Determine the [X, Y] coordinate at the center of the cell enclosing the given text.  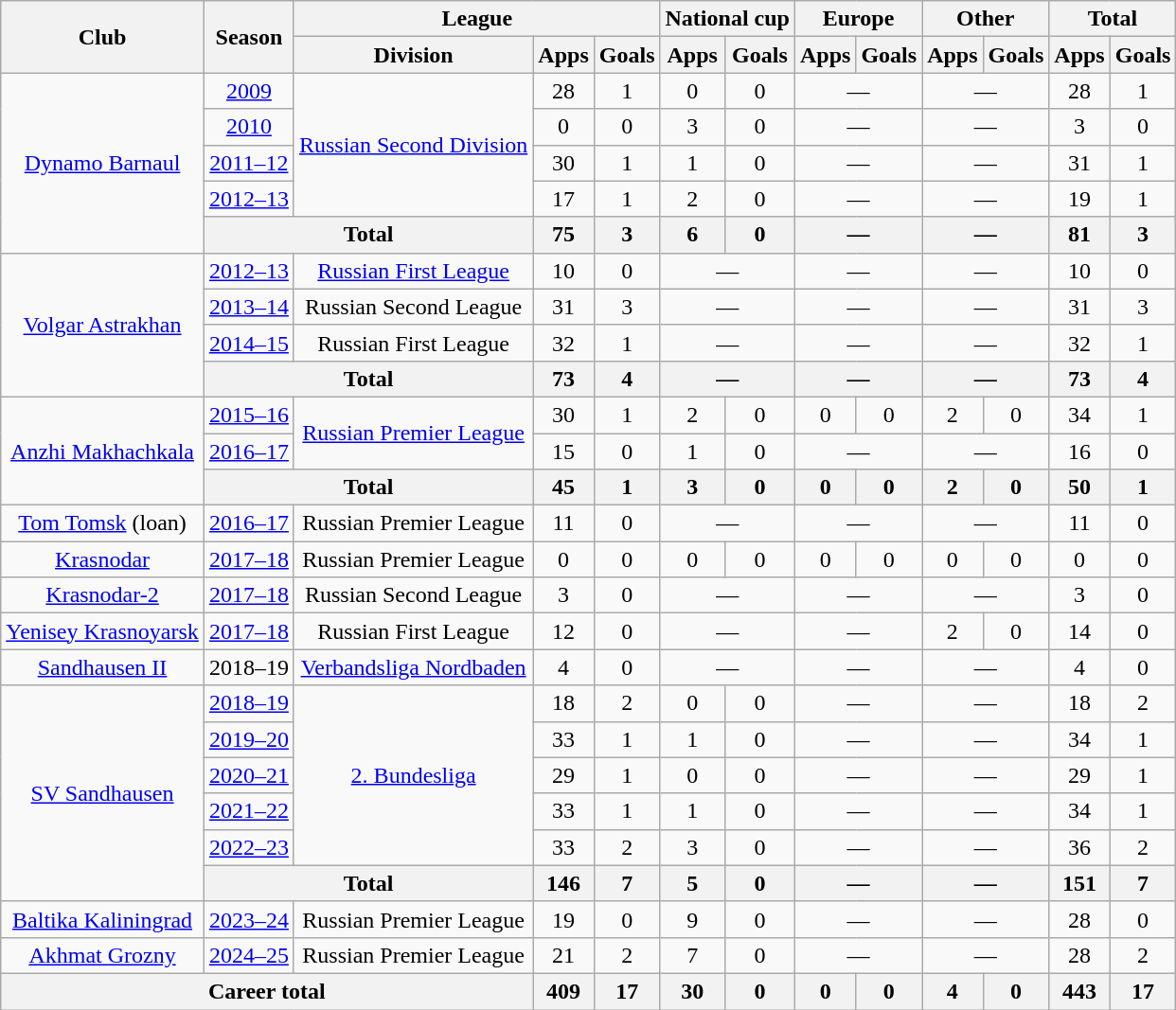
75 [563, 235]
Division [413, 55]
2010 [248, 127]
Career total [267, 991]
League [477, 19]
Verbandsliga Nordbaden [413, 667]
81 [1079, 235]
Krasnodar-2 [102, 595]
6 [692, 235]
2022–23 [248, 847]
2. Bundesliga [413, 775]
146 [563, 883]
2013–14 [248, 307]
Volgar Astrakhan [102, 325]
443 [1079, 991]
2019–20 [248, 739]
14 [1079, 631]
16 [1079, 452]
Tom Tomsk (loan) [102, 523]
50 [1079, 487]
Krasnodar [102, 559]
Club [102, 37]
Dynamo Barnaul [102, 163]
Europe [858, 19]
2014–15 [248, 343]
12 [563, 631]
2015–16 [248, 415]
2009 [248, 91]
Season [248, 37]
2024–25 [248, 955]
2023–24 [248, 919]
9 [692, 919]
Yenisey Krasnoyarsk [102, 631]
Akhmat Grozny [102, 955]
2020–21 [248, 775]
15 [563, 452]
SV Sandhausen [102, 793]
Baltika Kaliningrad [102, 919]
Sandhausen II [102, 667]
2011–12 [248, 163]
151 [1079, 883]
National cup [727, 19]
409 [563, 991]
2021–22 [248, 811]
Other [986, 19]
Anzhi Makhachkala [102, 451]
45 [563, 487]
36 [1079, 847]
21 [563, 955]
Russian Second Division [413, 145]
5 [692, 883]
